Scan for the cell matching the given text and deliver its [x, y] coordinate at center. 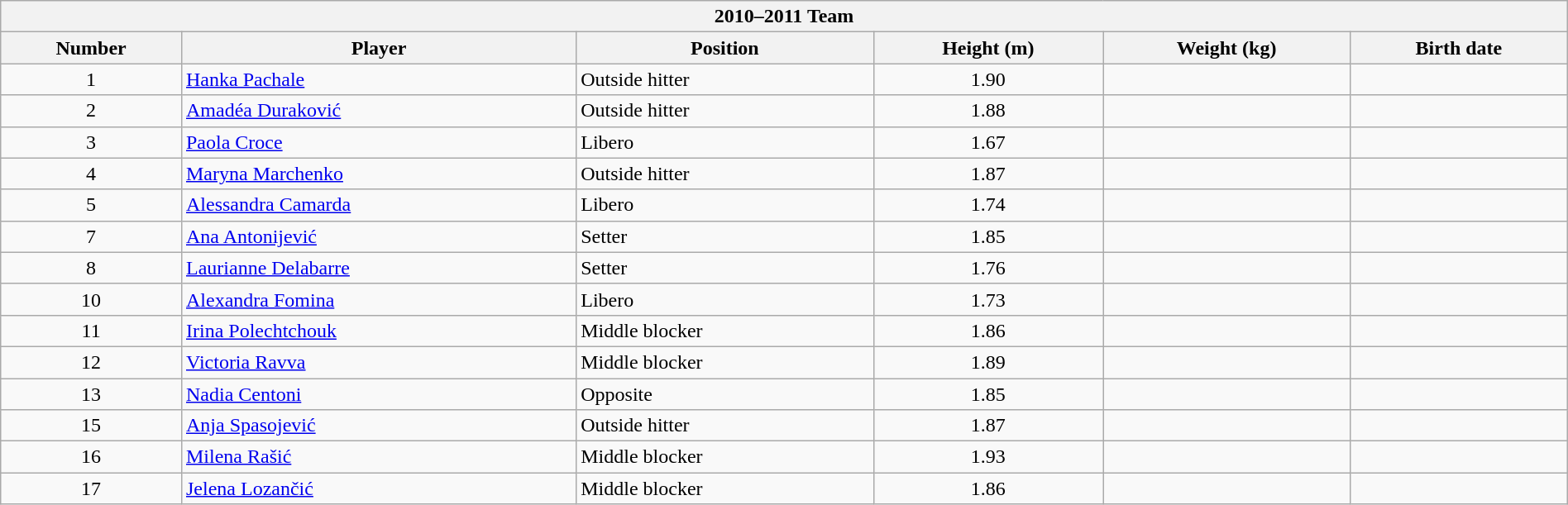
Nadia Centoni [379, 394]
1.89 [988, 362]
2 [91, 111]
3 [91, 142]
1.73 [988, 299]
Paola Croce [379, 142]
11 [91, 331]
Laurianne Delabarre [379, 268]
Maryna Marchenko [379, 174]
Ana Antonijević [379, 236]
Anja Spasojević [379, 426]
17 [91, 488]
1.88 [988, 111]
15 [91, 426]
1.67 [988, 142]
16 [91, 457]
Jelena Lozančić [379, 488]
1.76 [988, 268]
Alessandra Camarda [379, 205]
7 [91, 236]
Position [724, 48]
10 [91, 299]
Height (m) [988, 48]
Birth date [1459, 48]
Hanka Pachale [379, 79]
13 [91, 394]
Irina Polechtchouk [379, 331]
Opposite [724, 394]
1 [91, 79]
1.90 [988, 79]
5 [91, 205]
1.93 [988, 457]
2010–2011 Team [784, 17]
Number [91, 48]
Milena Rašić [379, 457]
Amadéa Duraković [379, 111]
8 [91, 268]
Alexandra Fomina [379, 299]
Victoria Ravva [379, 362]
Weight (kg) [1227, 48]
12 [91, 362]
Player [379, 48]
1.74 [988, 205]
4 [91, 174]
